Return the (x, y) coordinate for the center point of the cell that contains the specified text.  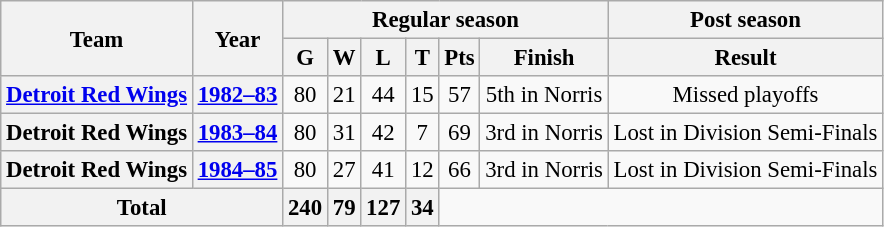
L (384, 58)
Result (745, 58)
240 (306, 208)
1982–83 (237, 95)
G (306, 58)
Total (142, 208)
T (422, 58)
Year (237, 38)
Pts (460, 58)
66 (460, 170)
1983–84 (237, 133)
31 (344, 133)
7 (422, 133)
Team (97, 38)
15 (422, 95)
27 (344, 170)
1984–85 (237, 170)
34 (422, 208)
57 (460, 95)
Post season (745, 20)
79 (344, 208)
W (344, 58)
21 (344, 95)
42 (384, 133)
Regular season (446, 20)
12 (422, 170)
Finish (544, 58)
127 (384, 208)
Missed playoffs (745, 95)
44 (384, 95)
5th in Norris (544, 95)
69 (460, 133)
41 (384, 170)
